Extract the [x, y] coordinate from the center of the cell holding the provided text.  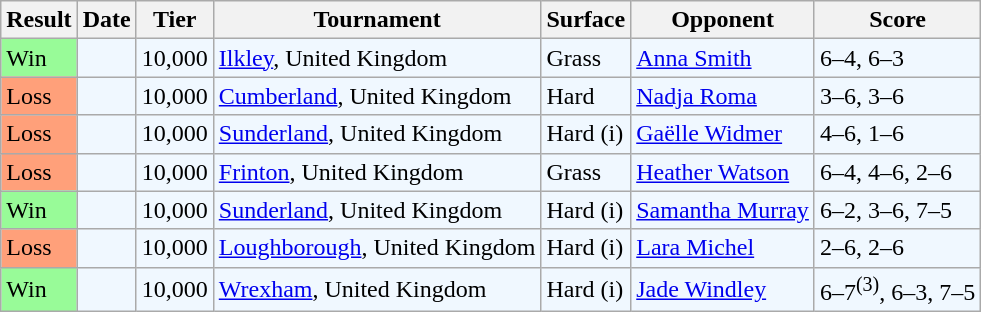
Gaëlle Widmer [723, 134]
3–6, 3–6 [897, 96]
6–4, 6–3 [897, 58]
Nadja Roma [723, 96]
Heather Watson [723, 172]
Wrexham, United Kingdom [377, 290]
Anna Smith [723, 58]
4–6, 1–6 [897, 134]
Tournament [377, 20]
Hard [586, 96]
Result [39, 20]
Ilkley, United Kingdom [377, 58]
Samantha Murray [723, 210]
Date [106, 20]
6–2, 3–6, 7–5 [897, 210]
Surface [586, 20]
6–4, 4–6, 2–6 [897, 172]
6–7(3), 6–3, 7–5 [897, 290]
Opponent [723, 20]
Cumberland, United Kingdom [377, 96]
Jade Windley [723, 290]
Score [897, 20]
Lara Michel [723, 248]
Tier [174, 20]
Frinton, United Kingdom [377, 172]
2–6, 2–6 [897, 248]
Loughborough, United Kingdom [377, 248]
